Output the (X, Y) coordinate of the center of the cell containing the given text.  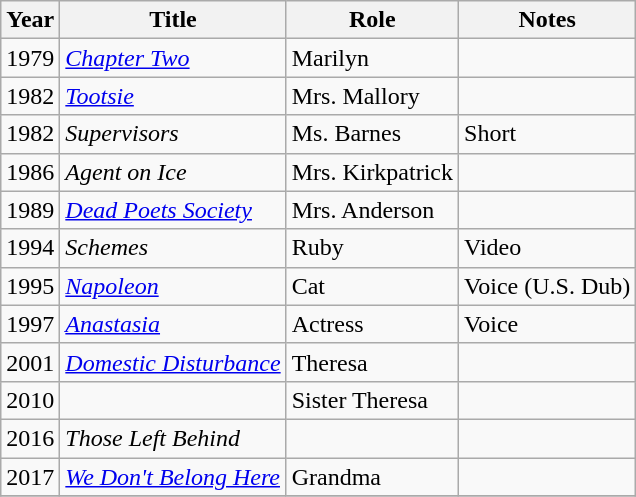
Napoleon (173, 286)
1979 (30, 58)
Theresa (372, 362)
2001 (30, 362)
2017 (30, 477)
Role (372, 20)
Marilyn (372, 58)
Mrs. Anderson (372, 210)
2016 (30, 438)
Year (30, 20)
Ms. Barnes (372, 134)
Anastasia (173, 324)
Actress (372, 324)
Voice (U.S. Dub) (548, 286)
Grandma (372, 477)
Those Left Behind (173, 438)
Agent on Ice (173, 172)
Title (173, 20)
Ruby (372, 248)
1994 (30, 248)
We Don't Belong Here (173, 477)
Video (548, 248)
1997 (30, 324)
Domestic Disturbance (173, 362)
Mrs. Kirkpatrick (372, 172)
Mrs. Mallory (372, 96)
Notes (548, 20)
Dead Poets Society (173, 210)
Voice (548, 324)
Short (548, 134)
Chapter Two (173, 58)
Schemes (173, 248)
1995 (30, 286)
1986 (30, 172)
Cat (372, 286)
Tootsie (173, 96)
1989 (30, 210)
2010 (30, 400)
Supervisors (173, 134)
Sister Theresa (372, 400)
